Detect which cell encompasses the target text, then output its [x, y] center coordinate. 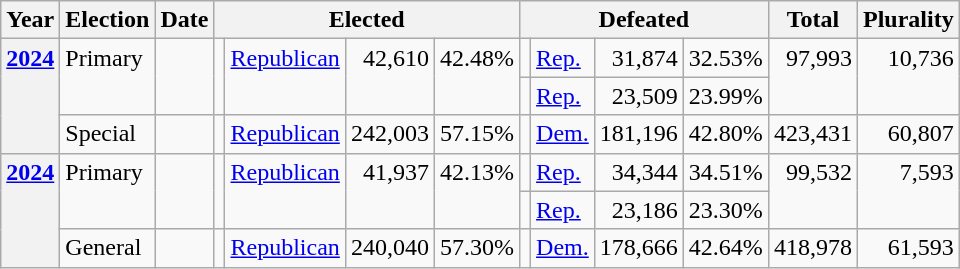
423,431 [812, 134]
42.80% [726, 134]
57.30% [476, 248]
General [108, 248]
34,344 [638, 172]
Defeated [644, 20]
41,937 [390, 191]
181,196 [638, 134]
42.48% [476, 77]
7,593 [908, 191]
42,610 [390, 77]
Special [108, 134]
Year [30, 20]
61,593 [908, 248]
Date [184, 20]
42.13% [476, 191]
10,736 [908, 77]
99,532 [812, 191]
57.15% [476, 134]
60,807 [908, 134]
242,003 [390, 134]
Elected [367, 20]
42.64% [726, 248]
34.51% [726, 172]
Total [812, 20]
23,186 [638, 210]
97,993 [812, 77]
23,509 [638, 96]
418,978 [812, 248]
178,666 [638, 248]
23.99% [726, 96]
Election [108, 20]
Plurality [908, 20]
23.30% [726, 210]
32.53% [726, 58]
31,874 [638, 58]
240,040 [390, 248]
